Detect which cell encompasses the target text, then output its (X, Y) center coordinate. 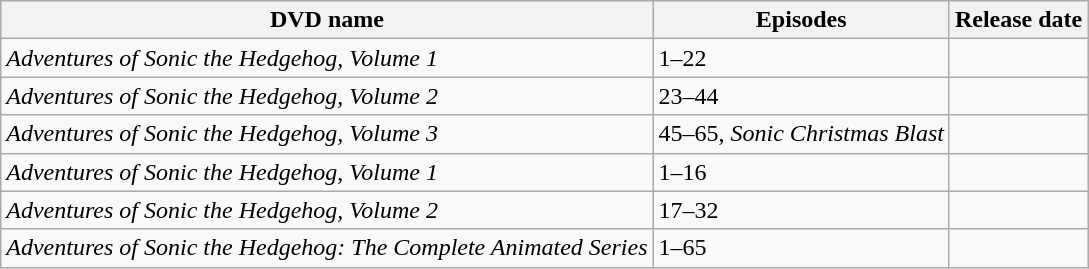
Release date (1018, 20)
Adventures of Sonic the Hedgehog: The Complete Animated Series (327, 248)
23–44 (801, 96)
Adventures of Sonic the Hedgehog, Volume 3 (327, 134)
1–65 (801, 248)
45–65, Sonic Christmas Blast (801, 134)
1–16 (801, 172)
Episodes (801, 20)
DVD name (327, 20)
17–32 (801, 210)
1–22 (801, 58)
